Provide the [x, y] coordinate of the cell's center where the given text is located.  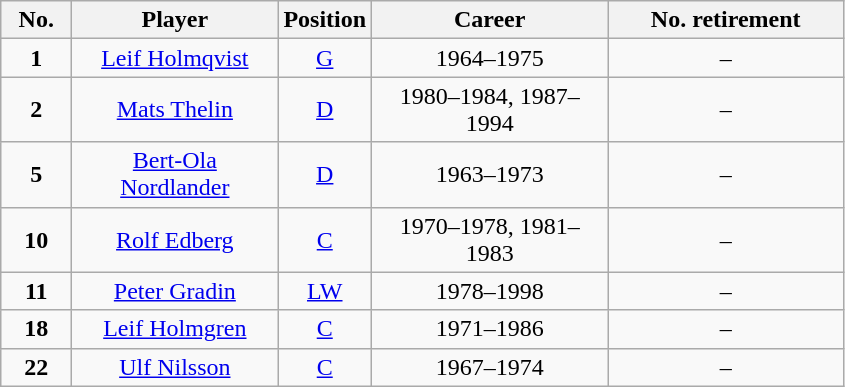
Mats Thelin [175, 110]
1963–1973 [490, 174]
2 [36, 110]
1 [36, 58]
No. [36, 20]
5 [36, 174]
11 [36, 291]
Bert-Ola Nordlander [175, 174]
1964–1975 [490, 58]
Player [175, 20]
1967–1974 [490, 367]
Position [325, 20]
G [325, 58]
1978–1998 [490, 291]
Leif Holmgren [175, 329]
1971–1986 [490, 329]
LW [325, 291]
1970–1978, 1981–1983 [490, 240]
18 [36, 329]
Rolf Edberg [175, 240]
Career [490, 20]
Ulf Nilsson [175, 367]
22 [36, 367]
10 [36, 240]
Leif Holmqvist [175, 58]
1980–1984, 1987–1994 [490, 110]
No. retirement [726, 20]
Peter Gradin [175, 291]
